Locate the cell with the specified text and output its (X, Y) center coordinate. 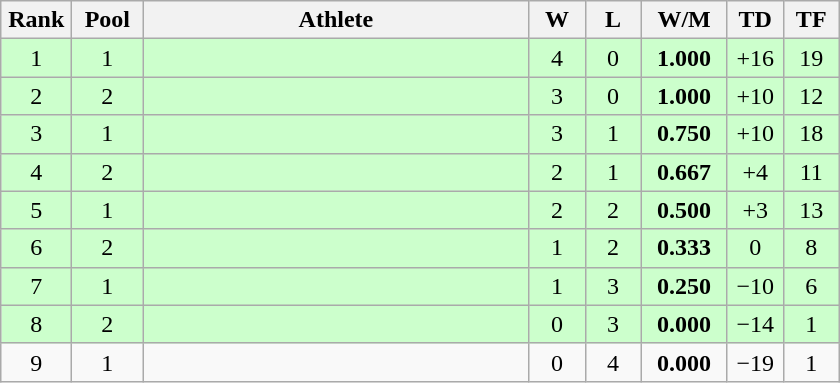
Pool (108, 20)
11 (811, 172)
−10 (755, 286)
0.333 (684, 248)
5 (36, 210)
+3 (755, 210)
19 (811, 58)
9 (36, 362)
W (557, 20)
13 (811, 210)
12 (811, 96)
0.250 (684, 286)
−14 (755, 324)
Athlete (336, 20)
18 (811, 134)
−19 (755, 362)
TD (755, 20)
L (613, 20)
+16 (755, 58)
7 (36, 286)
Rank (36, 20)
0.667 (684, 172)
0.750 (684, 134)
W/M (684, 20)
TF (811, 20)
+4 (755, 172)
0.500 (684, 210)
